Search for the cell housing the specified text and yield its [x, y] center coordinate. 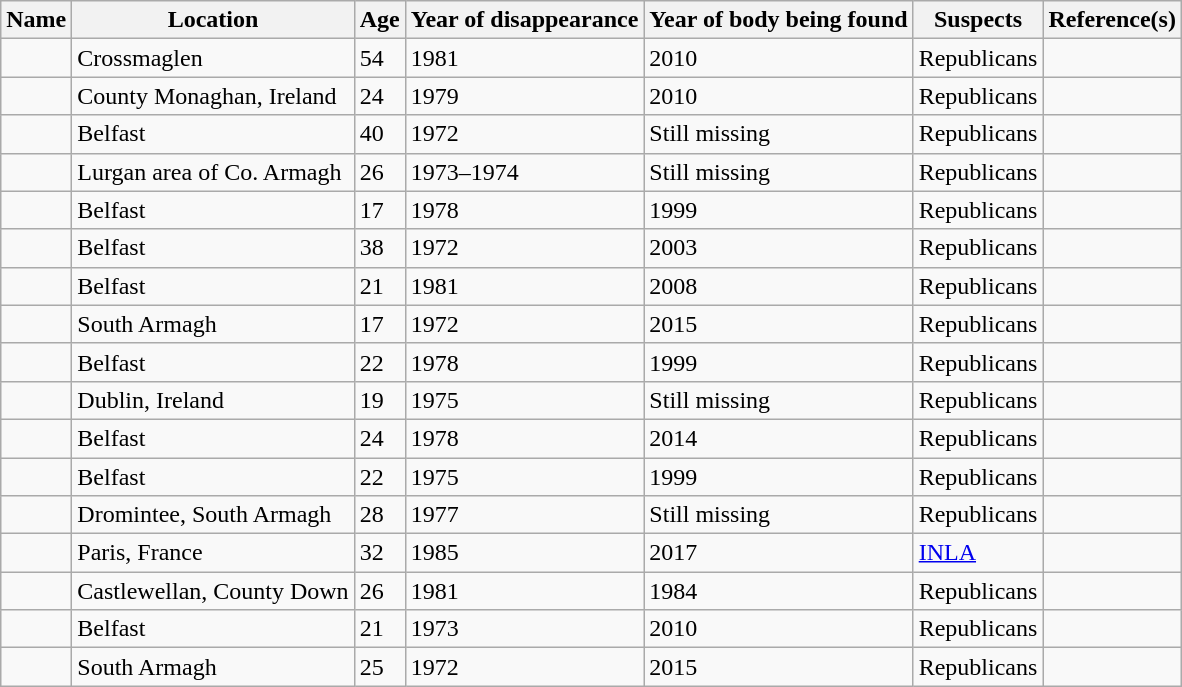
Crossmaglen [213, 58]
2003 [778, 248]
2017 [778, 553]
54 [380, 58]
Dromintee, South Armagh [213, 515]
Dublin, Ireland [213, 400]
Age [380, 20]
38 [380, 248]
County Monaghan, Ireland [213, 96]
19 [380, 400]
Location [213, 20]
Year of disappearance [524, 20]
1977 [524, 515]
2014 [778, 438]
1973 [524, 629]
Paris, France [213, 553]
2008 [778, 286]
1984 [778, 591]
40 [380, 134]
25 [380, 667]
Year of body being found [778, 20]
Reference(s) [1112, 20]
1985 [524, 553]
28 [380, 515]
1979 [524, 96]
Lurgan area of Co. Armagh [213, 172]
1973–1974 [524, 172]
Suspects [978, 20]
INLA [978, 553]
Castlewellan, County Down [213, 591]
Name [36, 20]
32 [380, 553]
